For the text-containing cell, return its midpoint in (x, y) coordinate format. 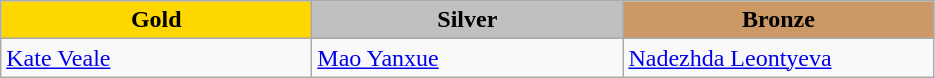
Kate Veale (156, 58)
Bronze (778, 20)
Silver (468, 20)
Nadezhda Leontyeva (778, 58)
Mao Yanxue (468, 58)
Gold (156, 20)
